Detect which cell encompasses the target text, then output its [x, y] center coordinate. 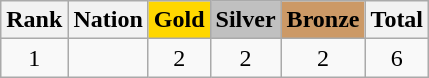
Rank [34, 20]
1 [34, 58]
Total [397, 20]
Silver [246, 20]
Nation [108, 20]
Bronze [323, 20]
Gold [179, 20]
6 [397, 58]
